Determine the (x, y) coordinate at the center of the cell enclosing the given text.  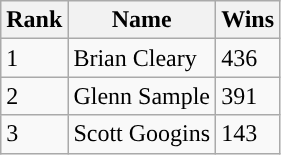
Scott Googins (142, 134)
2 (34, 96)
Wins (248, 20)
391 (248, 96)
Name (142, 20)
Glenn Sample (142, 96)
1 (34, 58)
Brian Cleary (142, 58)
436 (248, 58)
3 (34, 134)
Rank (34, 20)
143 (248, 134)
